Detect which cell encompasses the target text, then output its (x, y) center coordinate. 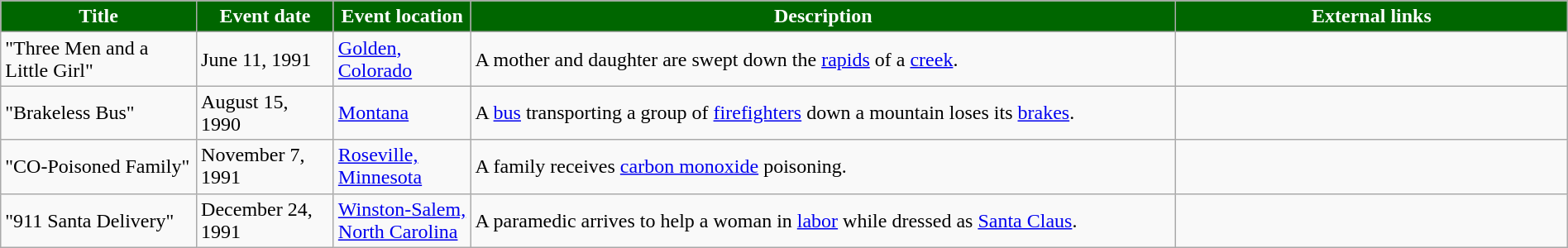
"Three Men and a Little Girl" (99, 60)
Description (824, 17)
Montana (402, 112)
Roseville, Minnesota (402, 167)
External links (1372, 17)
A family receives carbon monoxide poisoning. (824, 167)
Title (99, 17)
A bus transporting a group of firefighters down a mountain loses its brakes. (824, 112)
August 15, 1990 (265, 112)
"Brakeless Bus" (99, 112)
A paramedic arrives to help a woman in labor while dressed as Santa Claus. (824, 220)
Golden, Colorado (402, 60)
Event location (402, 17)
A mother and daughter are swept down the rapids of a creek. (824, 60)
December 24, 1991 (265, 220)
"911 Santa Delivery" (99, 220)
Event date (265, 17)
Winston-Salem, North Carolina (402, 220)
"CO-Poisoned Family" (99, 167)
June 11, 1991 (265, 60)
November 7, 1991 (265, 167)
